Find where the given text appears and provide that cell's center as [x, y] coordinate. 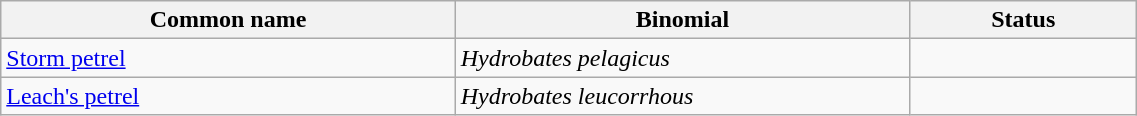
Status [1024, 20]
Common name [228, 20]
Hydrobates pelagicus [682, 58]
Hydrobates leucorrhous [682, 96]
Binomial [682, 20]
Leach's petrel [228, 96]
Storm petrel [228, 58]
